From the cell containing the given text, extract its center point as (X, Y) coordinate. 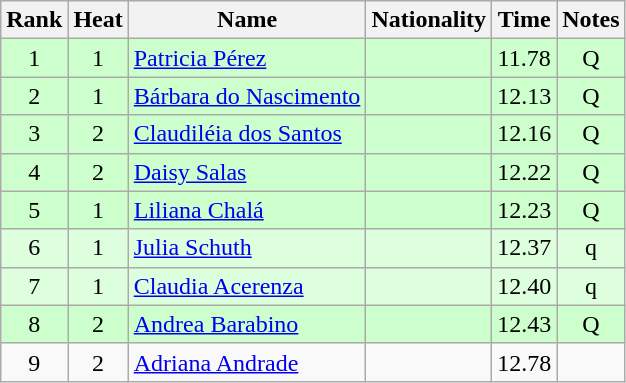
Claudiléia dos Santos (247, 134)
Notes (591, 20)
Adriana Andrade (247, 362)
4 (34, 172)
Bárbara do Nascimento (247, 96)
9 (34, 362)
Daisy Salas (247, 172)
12.78 (524, 362)
Rank (34, 20)
8 (34, 324)
7 (34, 286)
Claudia Acerenza (247, 286)
12.43 (524, 324)
3 (34, 134)
11.78 (524, 58)
Nationality (429, 20)
Julia Schuth (247, 248)
5 (34, 210)
12.23 (524, 210)
12.22 (524, 172)
6 (34, 248)
Time (524, 20)
12.16 (524, 134)
12.37 (524, 248)
12.13 (524, 96)
Liliana Chalá (247, 210)
Name (247, 20)
Patricia Pérez (247, 58)
Andrea Barabino (247, 324)
12.40 (524, 286)
Heat (98, 20)
